Detect which cell encompasses the target text, then output its (x, y) center coordinate. 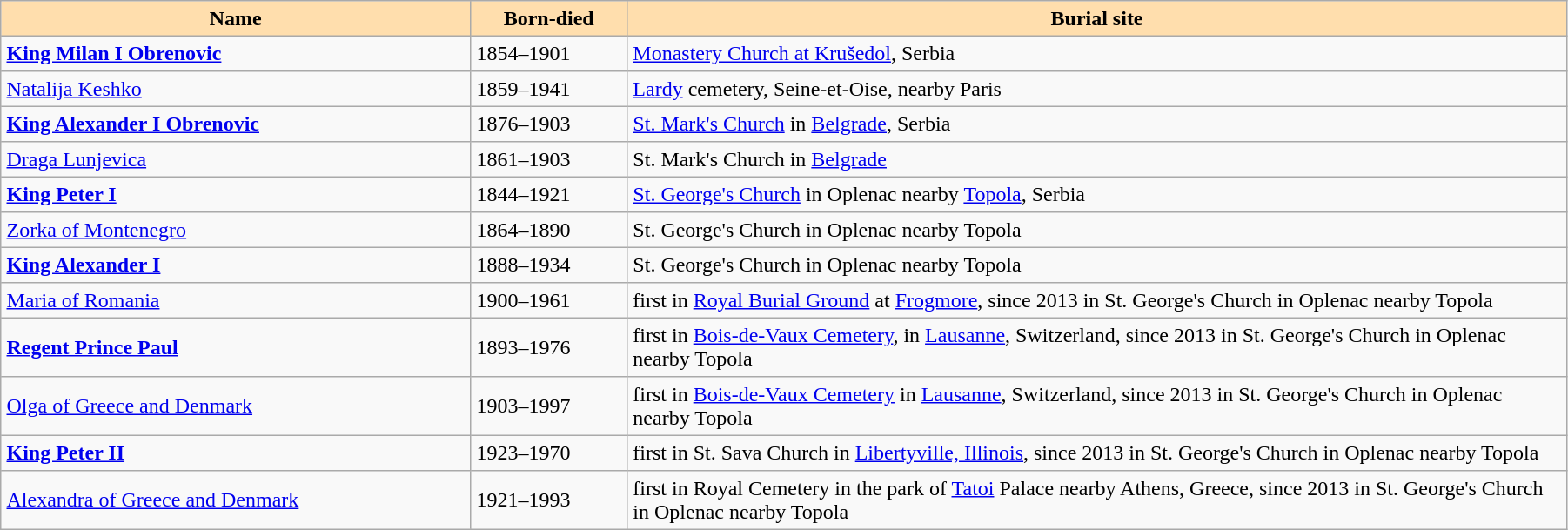
Born-died (549, 18)
Alexandra of Greece and Denmark (236, 500)
1844–1921 (549, 194)
first in Bois-de-Vaux Cemetery, in Lausanne, Switzerland, since 2013 in St. George's Church in Oplenac nearby Topola (1097, 347)
King Peter I (236, 194)
Name (236, 18)
1859–1941 (549, 89)
Draga Lunjevica (236, 159)
1854–1901 (549, 53)
Lardy cemetery, Seine-et-Oise, nearby Paris (1097, 89)
Monastery Church at Krušedol, Serbia (1097, 53)
1861–1903 (549, 159)
first in Royal Burial Ground at Frogmore, since 2013 in St. George's Church in Oplenac nearby Topola (1097, 300)
St. George's Church in Oplenac nearby Topola, Serbia (1097, 194)
Zorka of Montenegro (236, 230)
first in St. Sava Church in Libertyville, Illinois, since 2013 in St. George's Church in Oplenac nearby Topola (1097, 453)
1903–1997 (549, 406)
King Alexander I Obrenovic (236, 124)
1888–1934 (549, 265)
1921–1993 (549, 500)
Olga of Greece and Denmark (236, 406)
first in Royal Cemetery in the park of Tatoi Palace nearby Athens, Greece, since 2013 in St. George's Church in Oplenac nearby Topola (1097, 500)
King Peter II (236, 453)
Regent Prince Paul (236, 347)
St. Mark's Church in Belgrade (1097, 159)
St. Mark's Church in Belgrade, Serbia (1097, 124)
1864–1890 (549, 230)
1923–1970 (549, 453)
1893–1976 (549, 347)
first in Bois-de-Vaux Cemetery in Lausanne, Switzerland, since 2013 in St. George's Church in Oplenac nearby Topola (1097, 406)
Natalija Keshko (236, 89)
Maria of Romania (236, 300)
Burial site (1097, 18)
King Milan I Obrenovic (236, 53)
King Alexander I (236, 265)
1876–1903 (549, 124)
1900–1961 (549, 300)
